Return the (X, Y) coordinate for the center point of the cell that contains the specified text.  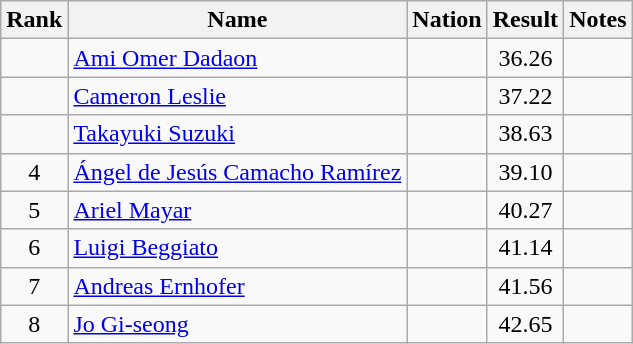
36.26 (525, 58)
Notes (598, 20)
Rank (34, 20)
41.14 (525, 248)
40.27 (525, 210)
Result (525, 20)
38.63 (525, 134)
Ami Omer Dadaon (238, 58)
Ángel de Jesús Camacho Ramírez (238, 172)
Name (238, 20)
4 (34, 172)
8 (34, 324)
Luigi Beggiato (238, 248)
Cameron Leslie (238, 96)
6 (34, 248)
Ariel Mayar (238, 210)
39.10 (525, 172)
37.22 (525, 96)
Nation (447, 20)
41.56 (525, 286)
Andreas Ernhofer (238, 286)
Takayuki Suzuki (238, 134)
7 (34, 286)
5 (34, 210)
42.65 (525, 324)
Jo Gi-seong (238, 324)
